Locate the cell with the specified text and output its [X, Y] center coordinate. 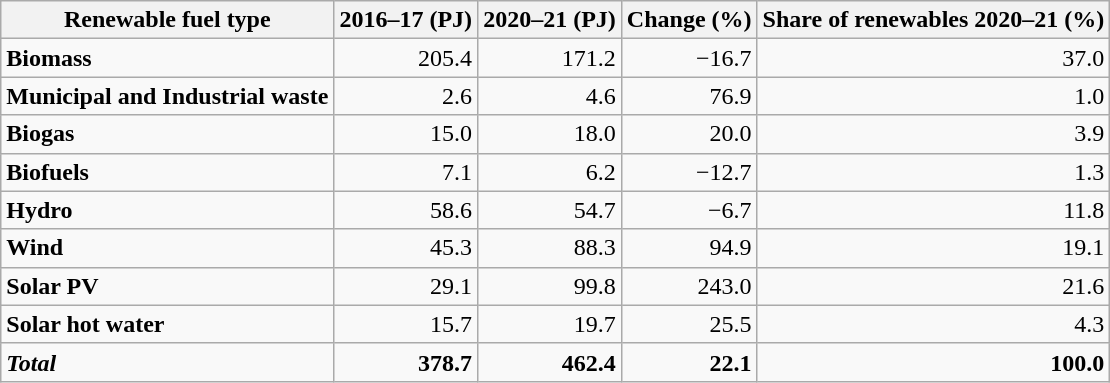
4.6 [550, 96]
58.6 [406, 210]
11.8 [934, 210]
Hydro [168, 210]
Renewable fuel type [168, 20]
29.1 [406, 286]
19.7 [550, 324]
462.4 [550, 362]
7.1 [406, 172]
22.1 [689, 362]
−6.7 [689, 210]
25.5 [689, 324]
Biofuels [168, 172]
19.1 [934, 248]
3.9 [934, 134]
37.0 [934, 58]
45.3 [406, 248]
243.0 [689, 286]
1.0 [934, 96]
Total [168, 362]
76.9 [689, 96]
6.2 [550, 172]
100.0 [934, 362]
15.0 [406, 134]
15.7 [406, 324]
Municipal and Industrial waste [168, 96]
54.7 [550, 210]
20.0 [689, 134]
2016–17 (PJ) [406, 20]
Solar PV [168, 286]
1.3 [934, 172]
88.3 [550, 248]
Biogas [168, 134]
99.8 [550, 286]
−12.7 [689, 172]
18.0 [550, 134]
21.6 [934, 286]
2020–21 (PJ) [550, 20]
Change (%) [689, 20]
Wind [168, 248]
205.4 [406, 58]
2.6 [406, 96]
−16.7 [689, 58]
Biomass [168, 58]
171.2 [550, 58]
94.9 [689, 248]
Solar hot water [168, 324]
Share of renewables 2020–21 (%) [934, 20]
378.7 [406, 362]
4.3 [934, 324]
